Scan for the cell matching the given text and deliver its (X, Y) coordinate at center. 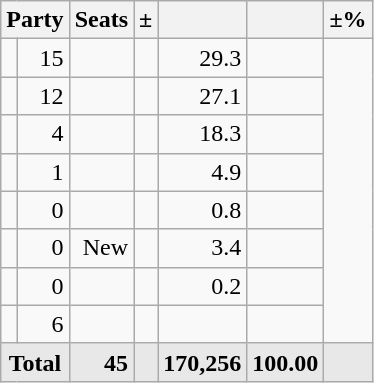
4.9 (202, 172)
Total (35, 362)
3.4 (202, 248)
4 (43, 134)
1 (43, 172)
± (146, 20)
12 (43, 96)
45 (101, 362)
0.2 (202, 286)
Party (35, 20)
6 (43, 324)
18.3 (202, 134)
100.00 (286, 362)
New (101, 248)
29.3 (202, 58)
27.1 (202, 96)
0.8 (202, 210)
15 (43, 58)
±% (348, 20)
Seats (101, 20)
170,256 (202, 362)
